Extract the (x, y) coordinate from the center of the cell holding the provided text.  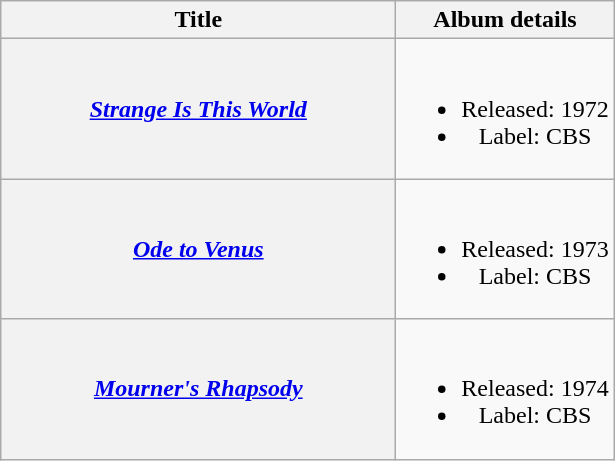
Released: 1974Label: CBS (505, 389)
Ode to Venus (198, 249)
Released: 1972Label: CBS (505, 109)
Released: 1973Label: CBS (505, 249)
Strange Is This World (198, 109)
Title (198, 20)
Album details (505, 20)
Mourner's Rhapsody (198, 389)
